Return the [x, y] coordinate for the center point of the cell that contains the specified text.  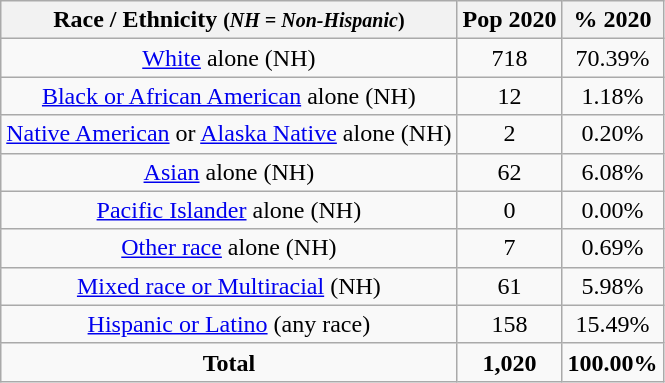
12 [510, 96]
Black or African American alone (NH) [229, 96]
Race / Ethnicity (NH = Non-Hispanic) [229, 20]
Total [229, 362]
Other race alone (NH) [229, 248]
15.49% [612, 324]
Mixed race or Multiracial (NH) [229, 286]
158 [510, 324]
6.08% [612, 172]
Pacific Islander alone (NH) [229, 210]
70.39% [612, 58]
Asian alone (NH) [229, 172]
1,020 [510, 362]
62 [510, 172]
0 [510, 210]
5.98% [612, 286]
2 [510, 134]
% 2020 [612, 20]
0.69% [612, 248]
718 [510, 58]
1.18% [612, 96]
0.00% [612, 210]
100.00% [612, 362]
61 [510, 286]
Hispanic or Latino (any race) [229, 324]
0.20% [612, 134]
Pop 2020 [510, 20]
White alone (NH) [229, 58]
Native American or Alaska Native alone (NH) [229, 134]
7 [510, 248]
